For the text-containing cell, return its midpoint in (X, Y) coordinate format. 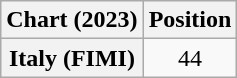
Italy (FIMI) (72, 58)
Position (190, 20)
Chart (2023) (72, 20)
44 (190, 58)
